Capture the cell that displays the provided text and extract its (X, Y) central coordinate. 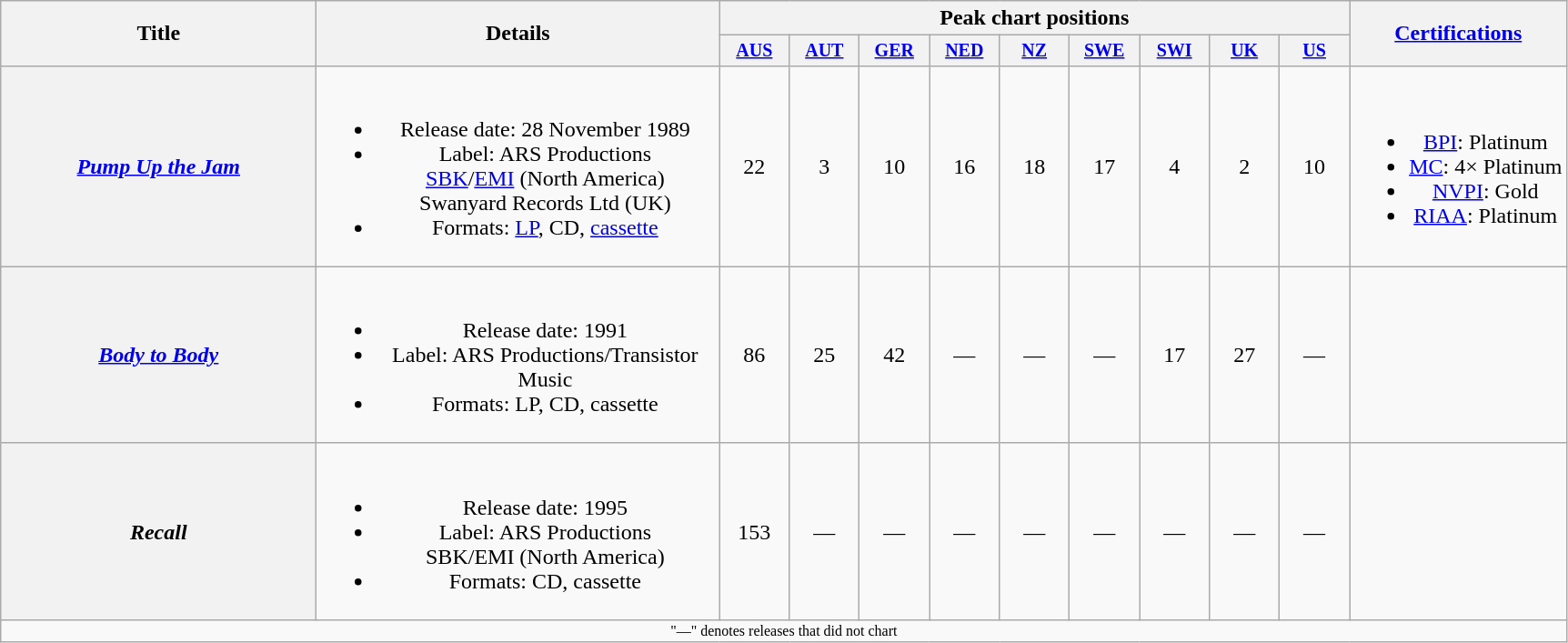
Release date: 28 November 1989Label: ARS ProductionsSBK/EMI (North America)Swanyard Records Ltd (UK)Formats: LP, CD, cassette (518, 166)
27 (1244, 355)
3 (824, 166)
"—" denotes releases that did not chart (784, 630)
18 (1035, 166)
153 (755, 531)
Release date: 1991Label: ARS Productions/Transistor MusicFormats: LP, CD, cassette (518, 355)
Peak chart positions (1035, 18)
SWI (1175, 51)
2 (1244, 166)
GER (895, 51)
Details (518, 34)
16 (964, 166)
86 (755, 355)
25 (824, 355)
AUT (824, 51)
42 (895, 355)
Body to Body (158, 355)
NZ (1035, 51)
US (1315, 51)
Recall (158, 531)
NED (964, 51)
Title (158, 34)
AUS (755, 51)
BPI: PlatinumMC: 4× PlatinumNVPI: GoldRIAA: Platinum (1459, 166)
Release date: 1995Label: ARS ProductionsSBK/EMI (North America)Formats: CD, cassette (518, 531)
4 (1175, 166)
22 (755, 166)
UK (1244, 51)
Pump Up the Jam (158, 166)
SWE (1104, 51)
Certifications (1459, 34)
